Return the [X, Y] coordinate for the center point of the cell that contains the specified text.  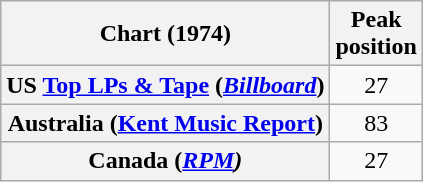
83 [376, 123]
Chart (1974) [166, 34]
Peakposition [376, 34]
Canada (RPM) [166, 161]
Australia (Kent Music Report) [166, 123]
US Top LPs & Tape (Billboard) [166, 85]
